Output the [x, y] coordinate of the center of the cell containing the given text.  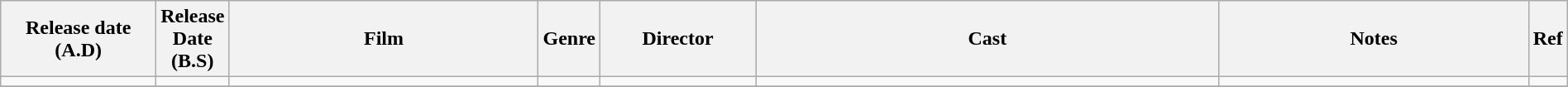
Cast [987, 39]
Notes [1374, 39]
Genre [569, 39]
Film [384, 39]
Director [678, 39]
Release date (A.D) [79, 39]
Release Date (B.S) [193, 39]
Ref [1548, 39]
